Return [X, Y] of the center of cell containing provided text 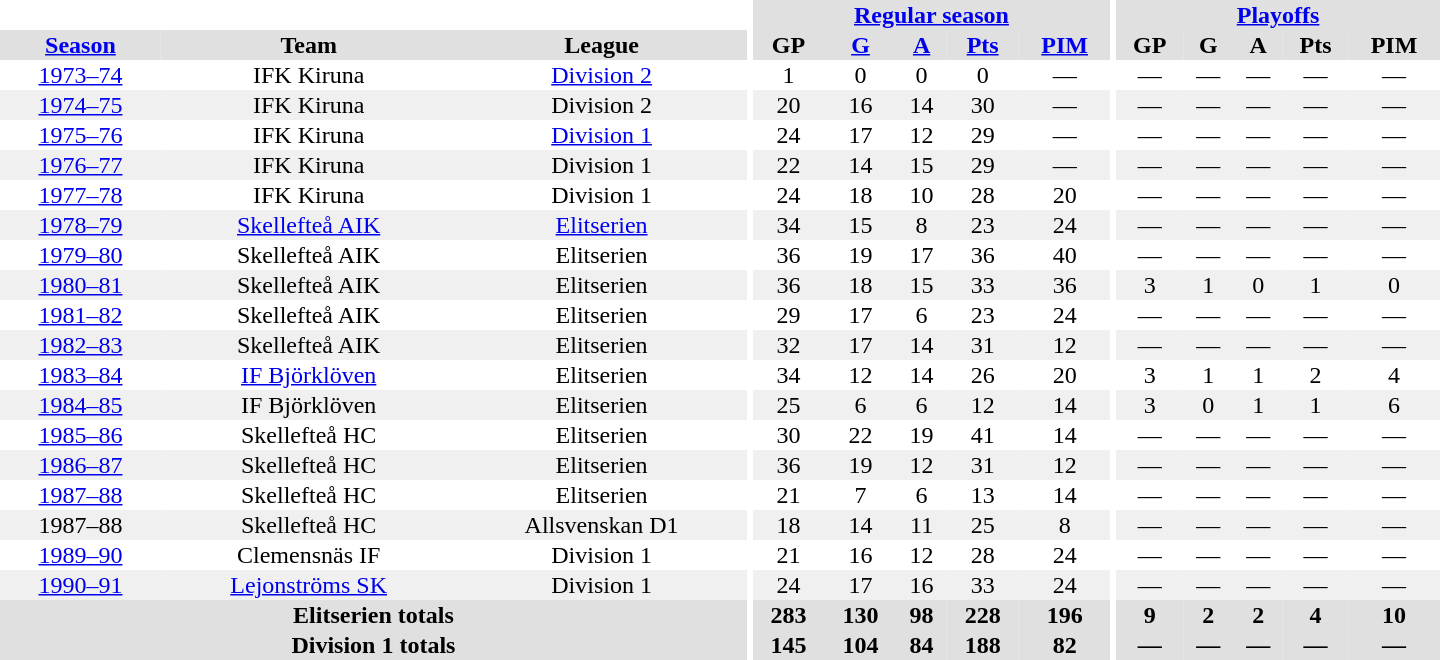
26 [983, 375]
1976–77 [80, 165]
84 [922, 645]
32 [788, 345]
145 [788, 645]
1981–82 [80, 315]
1978–79 [80, 225]
Playoffs [1278, 15]
130 [860, 615]
Allsvenskan D1 [601, 525]
1990–91 [80, 585]
Clemensnäs IF [308, 555]
1983–84 [80, 375]
1977–78 [80, 195]
283 [788, 615]
40 [1065, 255]
1973–74 [80, 75]
104 [860, 645]
1985–86 [80, 435]
7 [860, 495]
1989–90 [80, 555]
1975–76 [80, 135]
98 [922, 615]
82 [1065, 645]
1979–80 [80, 255]
Lejonströms SK [308, 585]
Division 1 totals [374, 645]
Season [80, 45]
Team [308, 45]
1984–85 [80, 405]
228 [983, 615]
1986–87 [80, 465]
Elitserien totals [374, 615]
13 [983, 495]
1980–81 [80, 285]
1974–75 [80, 105]
11 [922, 525]
League [601, 45]
188 [983, 645]
41 [983, 435]
196 [1065, 615]
9 [1150, 615]
Regular season [931, 15]
1982–83 [80, 345]
